Identify which cell holds the provided text, then report its (X, Y) central coordinate. 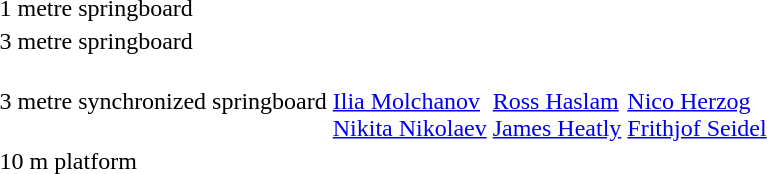
Ilia MolchanovNikita Nikolaev (410, 101)
Ross HaslamJames Heatly (557, 101)
